Capture the cell that displays the provided text and extract its [X, Y] central coordinate. 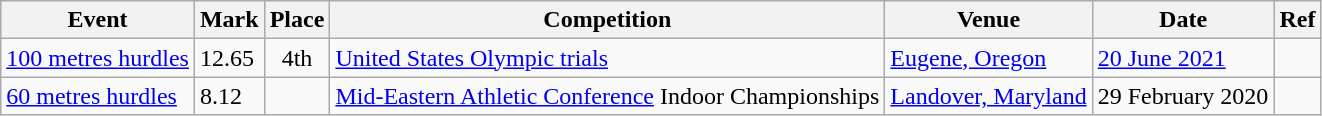
Event [98, 20]
Mid-Eastern Athletic Conference Indoor Championships [608, 96]
Date [1183, 20]
8.12 [229, 96]
100 metres hurdles [98, 58]
29 February 2020 [1183, 96]
United States Olympic trials [608, 58]
12.65 [229, 58]
Eugene, Oregon [988, 58]
4th [297, 58]
60 metres hurdles [98, 96]
Venue [988, 20]
Landover, Maryland [988, 96]
Competition [608, 20]
Ref [1298, 20]
Place [297, 20]
Mark [229, 20]
20 June 2021 [1183, 58]
